Search for the cell housing the specified text and yield its (x, y) center coordinate. 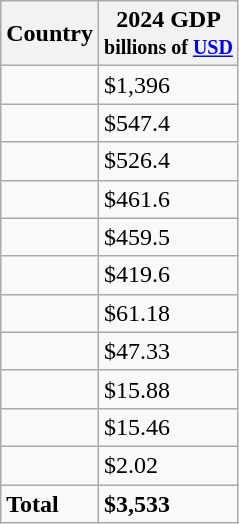
$15.88 (168, 389)
$2.02 (168, 465)
$526.4 (168, 161)
$459.5 (168, 237)
$15.46 (168, 427)
$419.6 (168, 275)
$461.6 (168, 199)
$1,396 (168, 85)
2024 GDPbillions of USD (168, 34)
$61.18 (168, 313)
Country (50, 34)
$3,533 (168, 503)
Total (50, 503)
$47.33 (168, 351)
$547.4 (168, 123)
